Identify which cell holds the provided text, then report its (x, y) central coordinate. 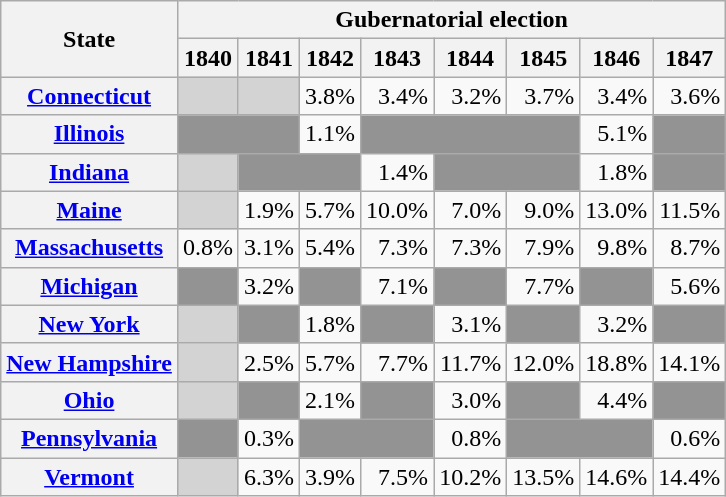
9.0% (544, 210)
Maine (90, 210)
3.8% (330, 96)
Pennsylvania (90, 438)
Massachusetts (90, 248)
1842 (330, 58)
2.1% (330, 400)
5.4% (330, 248)
7.0% (470, 210)
1843 (398, 58)
3.0% (470, 400)
11.5% (690, 210)
7.1% (398, 286)
7.5% (398, 477)
New York (90, 324)
3.6% (690, 96)
11.7% (470, 362)
State (90, 39)
Illinois (90, 134)
10.2% (470, 477)
0.6% (690, 438)
14.1% (690, 362)
Vermont (90, 477)
Ohio (90, 400)
9.8% (616, 248)
New Hampshire (90, 362)
14.4% (690, 477)
1841 (268, 58)
Michigan (90, 286)
13.5% (544, 477)
0.3% (268, 438)
3.7% (544, 96)
5.6% (690, 286)
18.8% (616, 362)
5.1% (616, 134)
1846 (616, 58)
14.6% (616, 477)
7.9% (544, 248)
6.3% (268, 477)
1.1% (330, 134)
1840 (208, 58)
1847 (690, 58)
10.0% (398, 210)
1845 (544, 58)
4.4% (616, 400)
1.4% (398, 172)
1.9% (268, 210)
3.9% (330, 477)
Indiana (90, 172)
Connecticut (90, 96)
Gubernatorial election (451, 20)
2.5% (268, 362)
8.7% (690, 248)
1844 (470, 58)
13.0% (616, 210)
12.0% (544, 362)
